Scan for the cell matching the given text and deliver its (X, Y) coordinate at center. 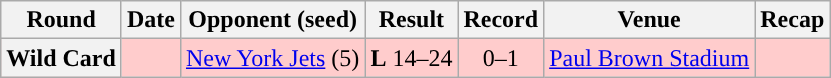
Date (150, 20)
Recap (792, 20)
Wild Card (62, 58)
Round (62, 20)
Opponent (seed) (272, 20)
Paul Brown Stadium (650, 58)
L 14–24 (412, 58)
Record (501, 20)
New York Jets (5) (272, 58)
Venue (650, 20)
Result (412, 20)
0–1 (501, 58)
